Return (X, Y) of the center of cell containing provided text 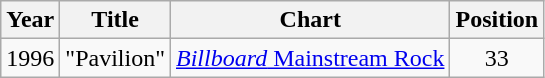
Chart (310, 20)
Position (497, 20)
"Pavilion" (116, 58)
1996 (30, 58)
Title (116, 20)
Billboard Mainstream Rock (310, 58)
33 (497, 58)
Year (30, 20)
